Search for the cell housing the specified text and yield its [x, y] center coordinate. 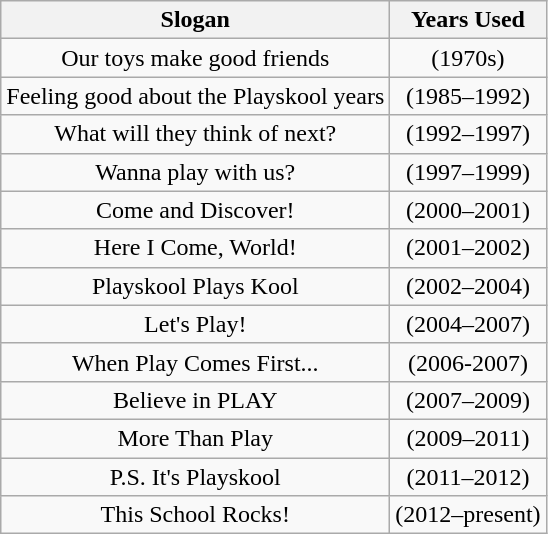
Our toys make good friends [196, 58]
When Play Comes First... [196, 362]
(2011–2012) [468, 477]
(1997–1999) [468, 172]
(2012–present) [468, 515]
(1970s) [468, 58]
Come and Discover! [196, 210]
(2002–2004) [468, 286]
(1985–1992) [468, 96]
Let's Play! [196, 324]
P.S. It's Playskool [196, 477]
Feeling good about the Playskool years [196, 96]
Wanna play with us? [196, 172]
Here I Come, World! [196, 248]
Believe in PLAY [196, 400]
Slogan [196, 20]
This School Rocks! [196, 515]
More Than Play [196, 438]
(2001–2002) [468, 248]
(2000–2001) [468, 210]
Years Used [468, 20]
What will they think of next? [196, 134]
(2004–2007) [468, 324]
(2006-2007) [468, 362]
Playskool Plays Kool [196, 286]
(2009–2011) [468, 438]
(2007–2009) [468, 400]
(1992–1997) [468, 134]
